Extract the (x, y) coordinate from the center of the cell holding the provided text.  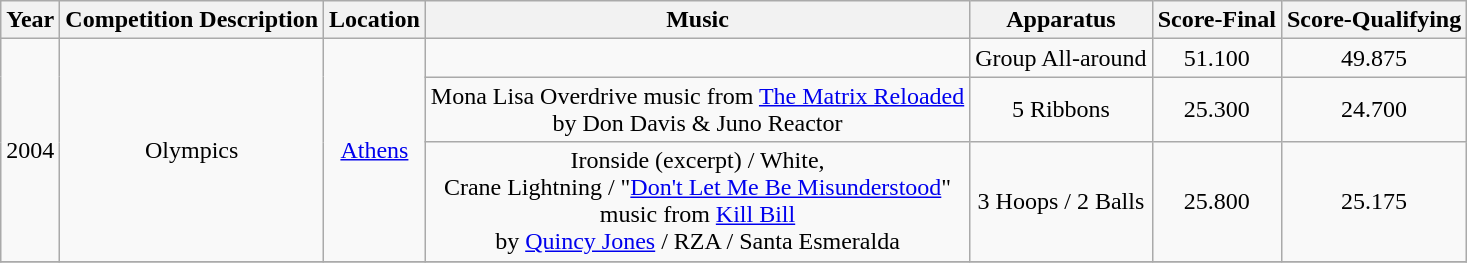
Score-Final (1216, 20)
49.875 (1374, 58)
Group All-around (1061, 58)
Competition Description (192, 20)
51.100 (1216, 58)
24.700 (1374, 110)
25.800 (1216, 202)
3 Hoops / 2 Balls (1061, 202)
Ironside (excerpt) / White, Crane Lightning / "Don't Let Me Be Misunderstood" music from Kill Bill by Quincy Jones / RZA / Santa Esmeralda (697, 202)
Year (30, 20)
25.175 (1374, 202)
Athens (375, 150)
Mona Lisa Overdrive music from The Matrix Reloaded by Don Davis & Juno Reactor (697, 110)
Olympics (192, 150)
Location (375, 20)
Score-Qualifying (1374, 20)
2004 (30, 150)
Music (697, 20)
5 Ribbons (1061, 110)
25.300 (1216, 110)
Apparatus (1061, 20)
